From the cell containing the given text, extract its center point as [x, y] coordinate. 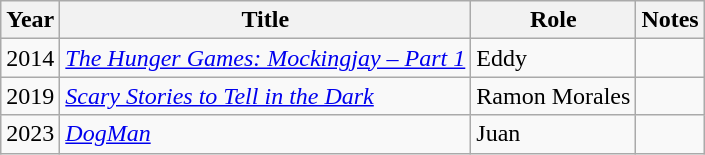
2023 [30, 134]
DogMan [266, 134]
Eddy [554, 58]
Juan [554, 134]
2014 [30, 58]
Role [554, 20]
Title [266, 20]
The Hunger Games: Mockingjay – Part 1 [266, 58]
Notes [670, 20]
2019 [30, 96]
Scary Stories to Tell in the Dark [266, 96]
Year [30, 20]
Ramon Morales [554, 96]
